Scan for the cell matching the given text and deliver its (X, Y) coordinate at center. 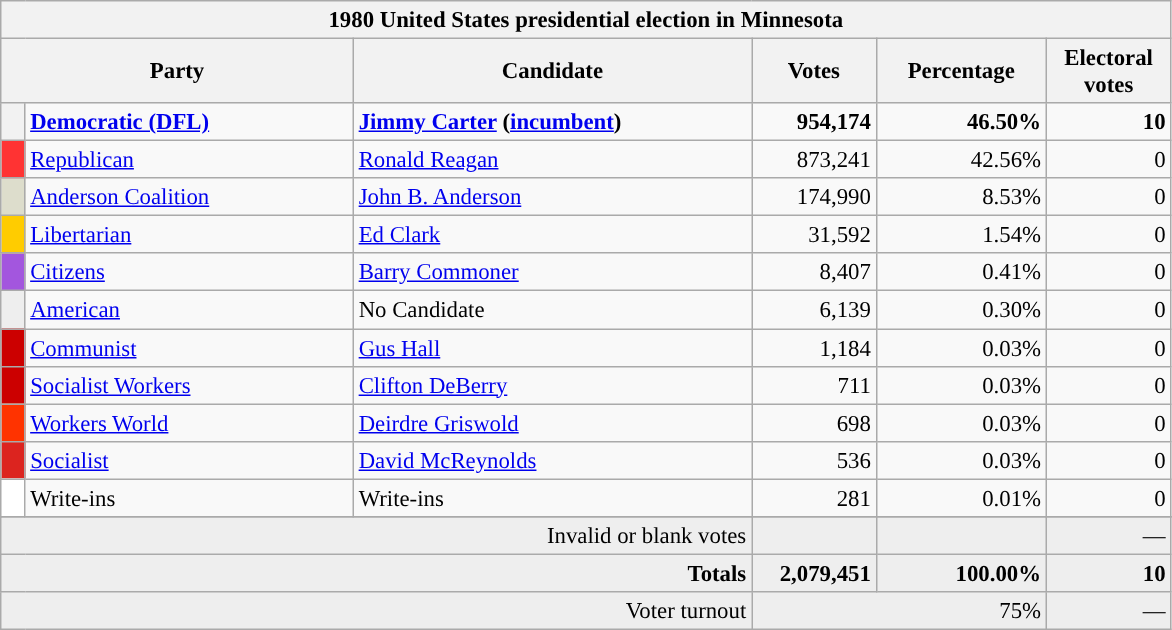
1.54% (961, 235)
1980 United States presidential election in Minnesota (586, 20)
46.50% (961, 122)
Democratic (DFL) (189, 122)
281 (814, 498)
2,079,451 (814, 573)
0.41% (961, 273)
Ronald Reagan (552, 160)
Votes (814, 72)
Clifton DeBerry (552, 385)
873,241 (814, 160)
Anderson Coalition (189, 197)
Candidate (552, 72)
711 (814, 385)
Gus Hall (552, 348)
Citizens (189, 273)
100.00% (961, 573)
954,174 (814, 122)
0.30% (961, 310)
1,184 (814, 348)
698 (814, 423)
Totals (376, 573)
31,592 (814, 235)
David McReynolds (552, 460)
Percentage (961, 72)
American (189, 310)
8.53% (961, 197)
Socialist Workers (189, 385)
Socialist (189, 460)
Jimmy Carter (incumbent) (552, 122)
Party (178, 72)
42.56% (961, 160)
174,990 (814, 197)
Workers World (189, 423)
8,407 (814, 273)
6,139 (814, 310)
Communist (189, 348)
Electoral votes (1108, 72)
Republican (189, 160)
Libertarian (189, 235)
Voter turnout (376, 611)
Ed Clark (552, 235)
No Candidate (552, 310)
Deirdre Griswold (552, 423)
75% (900, 611)
536 (814, 460)
Invalid or blank votes (376, 536)
John B. Anderson (552, 197)
Barry Commoner (552, 273)
0.01% (961, 498)
